Output the (X, Y) coordinate of the center of the cell containing the given text.  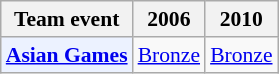
2006 (169, 19)
2010 (241, 19)
Asian Games (67, 55)
Team event (67, 19)
